Scan for the cell matching the given text and deliver its (x, y) coordinate at center. 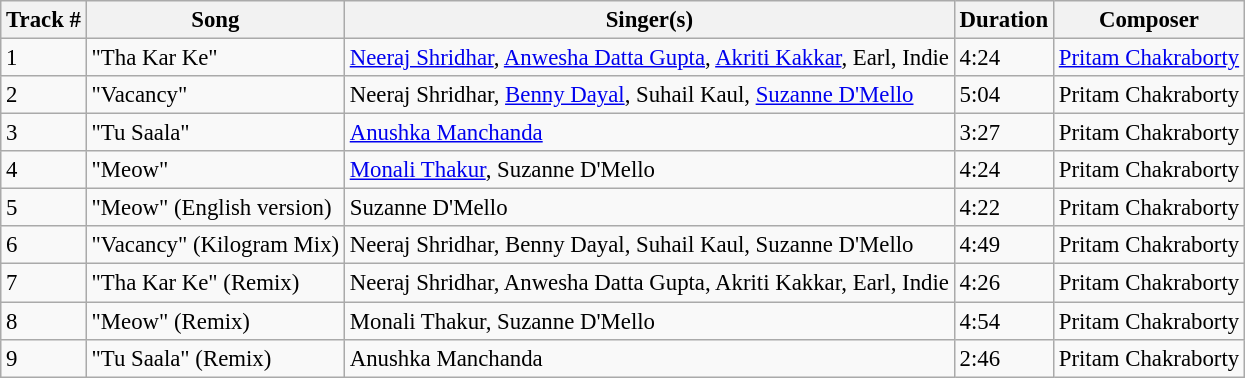
6 (44, 245)
"Meow" (215, 170)
Duration (1004, 20)
5:04 (1004, 95)
"Tu Saala" (Remix) (215, 358)
Track # (44, 20)
"Vacancy" (Kilogram Mix) (215, 245)
"Tha Kar Ke" (215, 58)
5 (44, 208)
8 (44, 321)
2 (44, 95)
"Vacancy" (215, 95)
Suzanne D'Mello (649, 208)
4:22 (1004, 208)
1 (44, 58)
Song (215, 20)
4 (44, 170)
4:49 (1004, 245)
"Meow" (English version) (215, 208)
9 (44, 358)
7 (44, 283)
4:26 (1004, 283)
3 (44, 133)
Singer(s) (649, 20)
"Tha Kar Ke" (Remix) (215, 283)
"Meow" (Remix) (215, 321)
4:54 (1004, 321)
2:46 (1004, 358)
3:27 (1004, 133)
Composer (1148, 20)
"Tu Saala" (215, 133)
